Provide the (X, Y) coordinate of the cell's center where the given text is located.  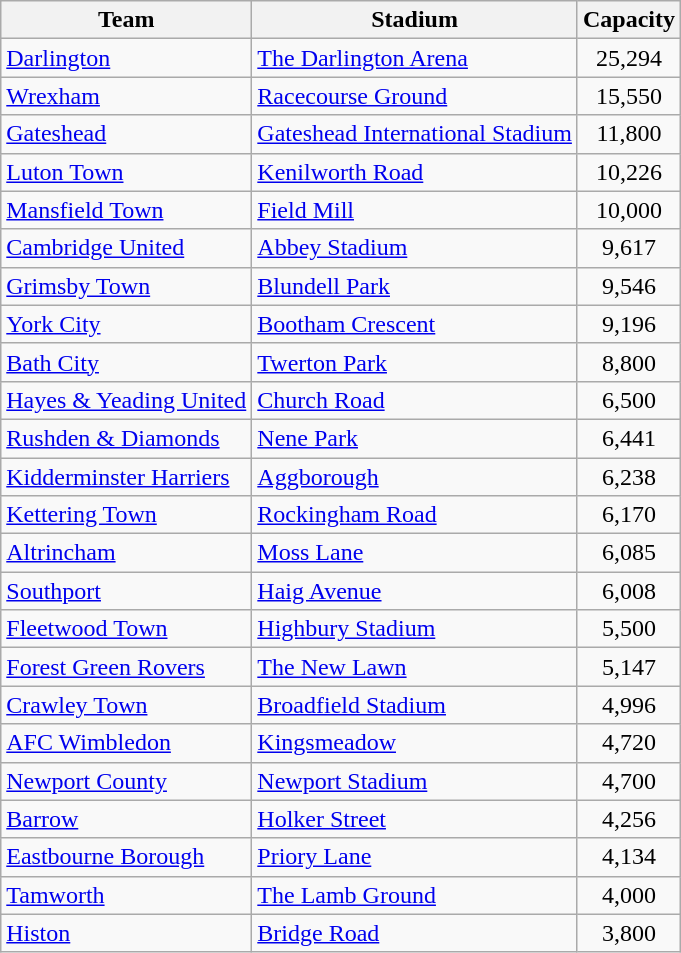
Kenilworth Road (415, 172)
11,800 (628, 134)
Bootham Crescent (415, 324)
Blundell Park (415, 286)
10,226 (628, 172)
Altrincham (126, 553)
Rushden & Diamonds (126, 438)
4,256 (628, 819)
4,134 (628, 857)
15,550 (628, 96)
Highbury Stadium (415, 629)
Grimsby Town (126, 286)
4,720 (628, 743)
6,441 (628, 438)
4,700 (628, 781)
Gateshead International Stadium (415, 134)
9,617 (628, 248)
Wrexham (126, 96)
Aggborough (415, 477)
Kidderminster Harriers (126, 477)
Luton Town (126, 172)
Newport Stadium (415, 781)
6,008 (628, 591)
Southport (126, 591)
Field Mill (415, 210)
The New Lawn (415, 667)
Kingsmeadow (415, 743)
Haig Avenue (415, 591)
4,996 (628, 705)
York City (126, 324)
Hayes & Yeading United (126, 400)
Stadium (415, 20)
Eastbourne Borough (126, 857)
Forest Green Rovers (126, 667)
The Lamb Ground (415, 895)
Barrow (126, 819)
Team (126, 20)
The Darlington Arena (415, 58)
Gateshead (126, 134)
Darlington (126, 58)
Church Road (415, 400)
Abbey Stadium (415, 248)
AFC Wimbledon (126, 743)
Nene Park (415, 438)
Bridge Road (415, 933)
Capacity (628, 20)
4,000 (628, 895)
9,546 (628, 286)
Twerton Park (415, 362)
Kettering Town (126, 515)
9,196 (628, 324)
Broadfield Stadium (415, 705)
Bath City (126, 362)
10,000 (628, 210)
Racecourse Ground (415, 96)
3,800 (628, 933)
5,500 (628, 629)
Tamworth (126, 895)
Newport County (126, 781)
Holker Street (415, 819)
Mansfield Town (126, 210)
Rockingham Road (415, 515)
Histon (126, 933)
Moss Lane (415, 553)
6,170 (628, 515)
8,800 (628, 362)
5,147 (628, 667)
6,500 (628, 400)
Cambridge United (126, 248)
25,294 (628, 58)
Fleetwood Town (126, 629)
6,238 (628, 477)
6,085 (628, 553)
Crawley Town (126, 705)
Priory Lane (415, 857)
